Detect which cell encompasses the target text, then output its (x, y) center coordinate. 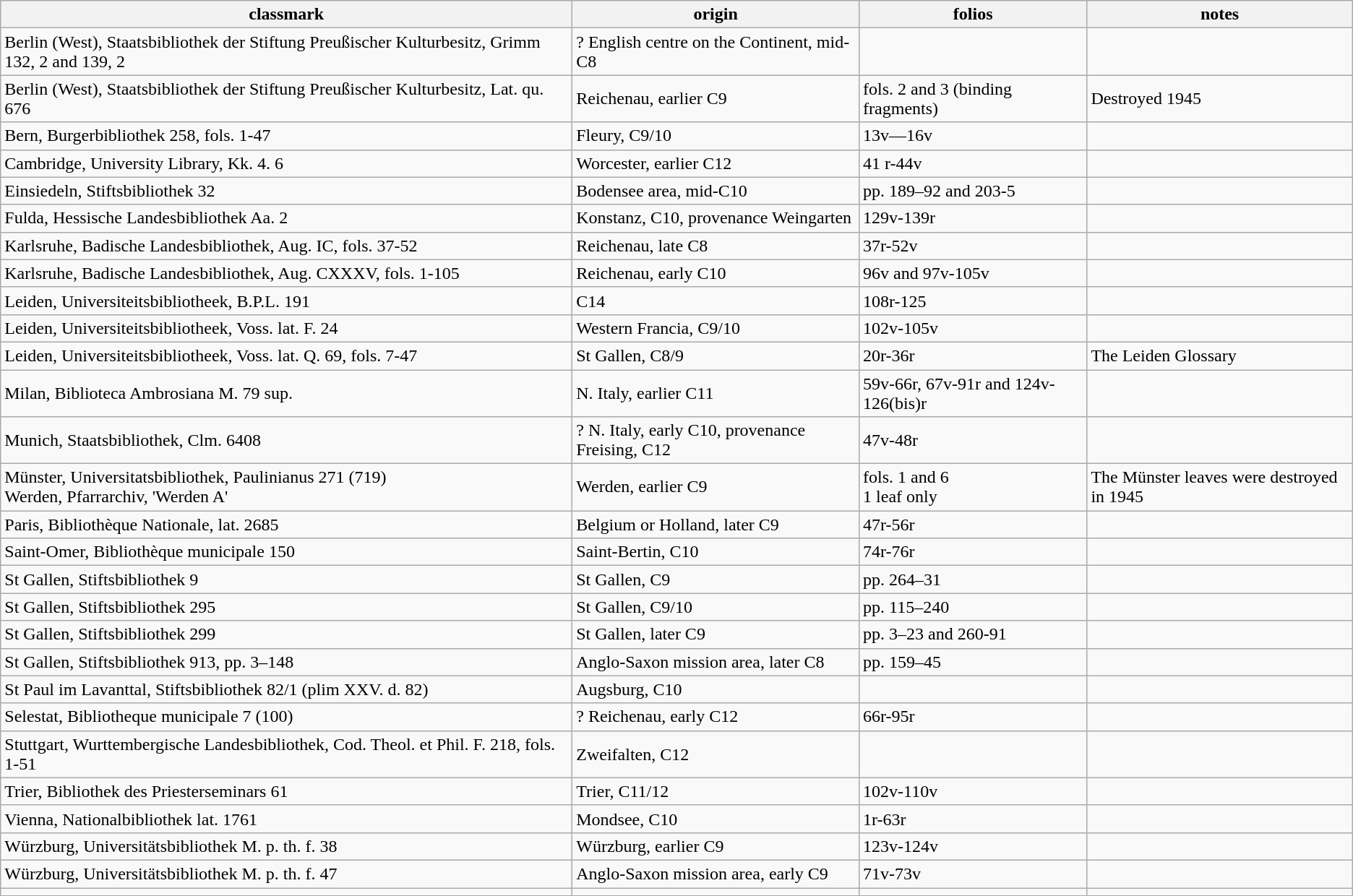
pp. 189–92 and 203-5 (973, 191)
classmark (286, 14)
Berlin (West), Staatsbibliothek der Stiftung Preußischer Kulturbesitz, Lat. qu. 676 (286, 98)
? Reichenau, early C12 (716, 717)
St Gallen, Stiftsbibliothek 9 (286, 580)
Berlin (West), Staatsbibliothek der Stiftung Preußischer Kulturbesitz, Grimm 132, 2 and 139, 2 (286, 52)
fols. 2 and 3 (binding fragments) (973, 98)
folios (973, 14)
Zweifalten, C12 (716, 754)
Fulda, Hessische Landesbibliothek Aa. 2 (286, 218)
pp. 264–31 (973, 580)
47v-48r (973, 441)
Stuttgart, Wurttembergische Landesbibliothek, Cod. Theol. et Phil. F. 218, fols. 1-51 (286, 754)
66r-95r (973, 717)
Selestat, Bibliotheque municipale 7 (100) (286, 717)
The Münster leaves were destroyed in 1945 (1220, 487)
notes (1220, 14)
96v and 97v-105v (973, 273)
74r-76r (973, 552)
Mondsee, C10 (716, 819)
Saint-Bertin, C10 (716, 552)
Würzburg, Universitätsbibliothek M. p. th. f. 47 (286, 874)
Paris, Bibliothèque Nationale, lat. 2685 (286, 525)
20r-36r (973, 356)
St Paul im Lavanttal, Stiftsbibliothek 82/1 (plim XXV. d. 82) (286, 689)
pp. 159–45 (973, 662)
Einsiedeln, Stiftsbibliothek 32 (286, 191)
St Gallen, C9/10 (716, 607)
Munich, Staatsbibliothek, Clm. 6408 (286, 441)
Fleury, C9/10 (716, 136)
Saint-Omer, Bibliothèque municipale 150 (286, 552)
St Gallen, C9 (716, 580)
Belgium or Holland, later C9 (716, 525)
Trier, Bibliothek des Priesterseminars 61 (286, 791)
129v-139r (973, 218)
Leiden, Universiteitsbibliotheek, Voss. lat. Q. 69, fols. 7-47 (286, 356)
Augsburg, C10 (716, 689)
71v-73v (973, 874)
102v-110v (973, 791)
Worcester, earlier C12 (716, 163)
Bodensee area, mid-C10 (716, 191)
Cambridge, University Library, Kk. 4. 6 (286, 163)
47r-56r (973, 525)
The Leiden Glossary (1220, 356)
Münster, Universitatsbibliothek, Paulinianus 271 (719)Werden, Pfarrarchiv, 'Werden A' (286, 487)
Vienna, Nationalbibliothek lat. 1761 (286, 819)
Milan, Biblioteca Ambrosiana M. 79 sup. (286, 393)
102v-105v (973, 328)
Trier, C11/12 (716, 791)
Bern, Burgerbibliothek 258, fols. 1-47 (286, 136)
13v—16v (973, 136)
Konstanz, C10, provenance Weingarten (716, 218)
St Gallen, Stiftsbibliothek 295 (286, 607)
1r-63r (973, 819)
C14 (716, 301)
59v-66r, 67v-91r and 124v-126(bis)r (973, 393)
St Gallen, C8/9 (716, 356)
123v-124v (973, 846)
Karlsruhe, Badische Landesbibliothek, Aug. CXXXV, fols. 1-105 (286, 273)
Würzburg, Universitätsbibliothek M. p. th. f. 38 (286, 846)
Reichenau, earlier C9 (716, 98)
37r-52v (973, 246)
Anglo-Saxon mission area, early C9 (716, 874)
Werden, earlier C9 (716, 487)
Leiden, Universiteitsbibliotheek, Voss. lat. F. 24 (286, 328)
Destroyed 1945 (1220, 98)
Karlsruhe, Badische Landesbibliothek, Aug. IC, fols. 37-52 (286, 246)
? N. Italy, early C10, provenance Freising, C12 (716, 441)
N. Italy, earlier C11 (716, 393)
Anglo-Saxon mission area, later C8 (716, 662)
41 r-44v (973, 163)
St Gallen, Stiftsbibliothek 299 (286, 634)
? English centre on the Continent, mid-C8 (716, 52)
origin (716, 14)
St Gallen, later C9 (716, 634)
Leiden, Universiteitsbibliotheek, B.P.L. 191 (286, 301)
108r-125 (973, 301)
pp. 115–240 (973, 607)
St Gallen, Stiftsbibliothek 913, pp. 3–148 (286, 662)
Reichenau, early C10 (716, 273)
Reichenau, late C8 (716, 246)
Western Francia, C9/10 (716, 328)
pp. 3–23 and 260-91 (973, 634)
Würzburg, earlier C9 (716, 846)
fols. 1 and 61 leaf only (973, 487)
